From the cell containing the given text, extract its center point as (X, Y) coordinate. 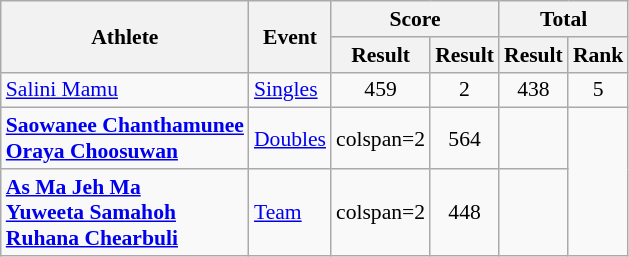
5 (598, 90)
Team (290, 212)
Score (415, 19)
438 (534, 90)
As Ma Jeh Ma Yuweeta Samahoh Ruhana Chearbuli (125, 212)
Athlete (125, 36)
564 (464, 138)
Saowanee Chanthamunee Oraya Choosuwan (125, 138)
Singles (290, 90)
Total (564, 19)
Salini Mamu (125, 90)
2 (464, 90)
Event (290, 36)
Doubles (290, 138)
Rank (598, 55)
459 (380, 90)
448 (464, 212)
